Output the [x, y] coordinate of the center of the cell containing the given text.  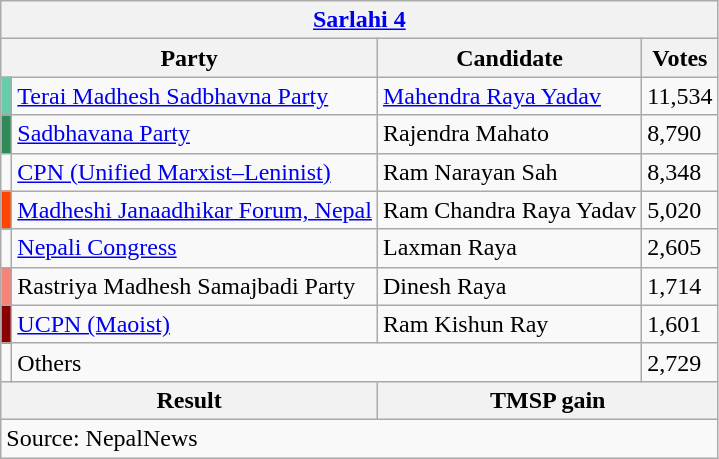
Nepali Congress [195, 248]
8,790 [680, 134]
2,605 [680, 248]
1,601 [680, 324]
CPN (Unified Marxist–Leninist) [195, 172]
Terai Madhesh Sadbhavna Party [195, 96]
Rajendra Mahato [509, 134]
Ram Kishun Ray [509, 324]
5,020 [680, 210]
TMSP gain [548, 400]
11,534 [680, 96]
Ram Chandra Raya Yadav [509, 210]
Party [190, 58]
Dinesh Raya [509, 286]
2,729 [680, 362]
1,714 [680, 286]
Candidate [509, 58]
Result [190, 400]
Rastriya Madhesh Samajbadi Party [195, 286]
Source: NepalNews [360, 438]
UCPN (Maoist) [195, 324]
Others [327, 362]
Mahendra Raya Yadav [509, 96]
Laxman Raya [509, 248]
Sadbhavana Party [195, 134]
Madheshi Janaadhikar Forum, Nepal [195, 210]
Sarlahi 4 [360, 20]
Ram Narayan Sah [509, 172]
Votes [680, 58]
8,348 [680, 172]
